Pinpoint the cell where the given text exists, returning its [X, Y] midpoint coordinate. 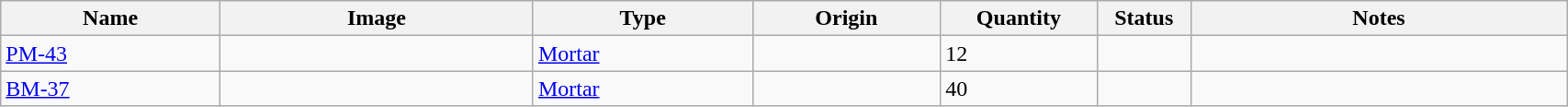
Quantity [1019, 18]
Origin [847, 18]
Name [110, 18]
Status [1144, 18]
Image [377, 18]
Notes [1378, 18]
12 [1019, 53]
40 [1019, 89]
Type [643, 18]
BM-37 [110, 89]
PM-43 [110, 53]
